Determine the [X, Y] coordinate at the center of the cell enclosing the given text.  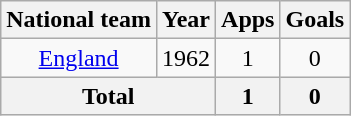
National team [79, 20]
England [79, 58]
Total [108, 96]
1962 [186, 58]
Year [186, 20]
Apps [248, 20]
Goals [315, 20]
